Find where the given text appears and provide that cell's center as (X, Y) coordinate. 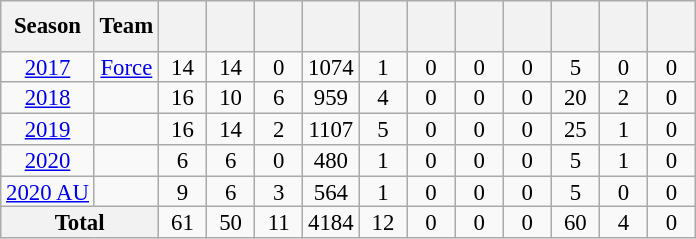
2020 (48, 160)
11 (279, 222)
3 (279, 192)
20 (575, 98)
12 (383, 222)
Force (126, 66)
10 (231, 98)
2018 (48, 98)
4184 (331, 222)
1107 (331, 130)
50 (231, 222)
1074 (331, 66)
959 (331, 98)
25 (575, 130)
2020 AU (48, 192)
61 (182, 222)
2019 (48, 130)
2017 (48, 66)
Total (80, 222)
9 (182, 192)
Season (48, 26)
Team (126, 26)
480 (331, 160)
60 (575, 222)
564 (331, 192)
